Locate the cell with the specified text and output its (x, y) center coordinate. 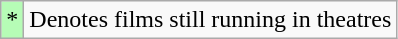
* (12, 20)
Denotes films still running in theatres (210, 20)
